For the text-containing cell, return its midpoint in [X, Y] coordinate format. 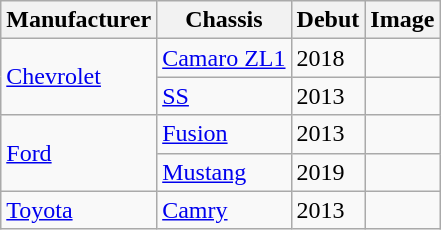
Camaro ZL1 [224, 58]
Chevrolet [79, 77]
Mustang [224, 172]
Chassis [224, 20]
Toyota [79, 210]
2018 [328, 58]
2019 [328, 172]
Ford [79, 153]
Camry [224, 210]
Debut [328, 20]
Manufacturer [79, 20]
Fusion [224, 134]
Image [402, 20]
SS [224, 96]
